Determine the [x, y] coordinate at the center of the cell enclosing the given text.  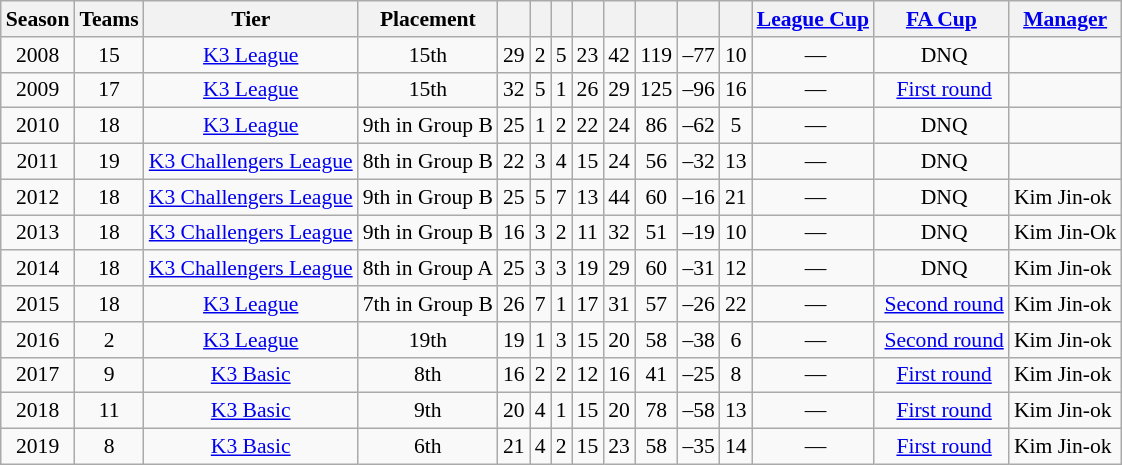
31 [619, 304]
2009 [38, 90]
Tier [251, 19]
–58 [698, 411]
–35 [698, 447]
14 [736, 447]
2015 [38, 304]
2013 [38, 233]
6 [736, 340]
–19 [698, 233]
2014 [38, 269]
Teams [108, 19]
78 [656, 411]
2017 [38, 375]
125 [656, 90]
9 [108, 375]
2016 [38, 340]
–32 [698, 162]
FA Cup [942, 19]
–25 [698, 375]
League Cup [813, 19]
51 [656, 233]
44 [619, 197]
2019 [38, 447]
Manager [1066, 19]
–31 [698, 269]
2018 [38, 411]
41 [656, 375]
–77 [698, 55]
–26 [698, 304]
8th in Group B [428, 162]
–62 [698, 126]
42 [619, 55]
8th [428, 375]
6th [428, 447]
9th [428, 411]
Placement [428, 19]
2008 [38, 55]
2011 [38, 162]
8th in Group A [428, 269]
Kim Jin-Ok [1066, 233]
–38 [698, 340]
19th [428, 340]
2010 [38, 126]
2012 [38, 197]
57 [656, 304]
119 [656, 55]
–16 [698, 197]
86 [656, 126]
–96 [698, 90]
56 [656, 162]
Season [38, 19]
7th in Group B [428, 304]
